Detect which cell encompasses the target text, then output its (x, y) center coordinate. 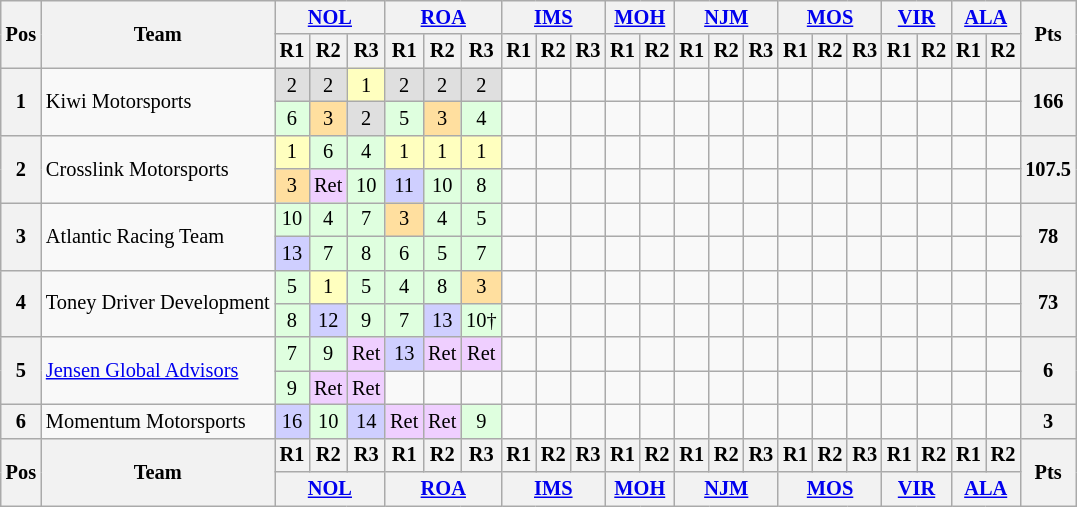
107.5 (1048, 168)
10† (481, 320)
Toney Driver Development (158, 304)
Momentum Motorsports (158, 421)
166 (1048, 102)
12 (328, 320)
73 (1048, 304)
Jensen Global Advisors (158, 370)
11 (404, 186)
16 (292, 421)
Crosslink Motorsports (158, 168)
78 (1048, 236)
Atlantic Racing Team (158, 236)
Kiwi Motorsports (158, 102)
14 (366, 421)
